Search for the cell housing the specified text and yield its [x, y] center coordinate. 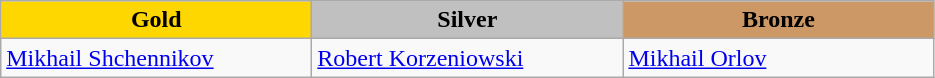
Robert Korzeniowski [468, 58]
Mikhail Shchennikov [156, 58]
Bronze [778, 20]
Silver [468, 20]
Mikhail Orlov [778, 58]
Gold [156, 20]
